Find where the given text appears and provide that cell's center as [x, y] coordinate. 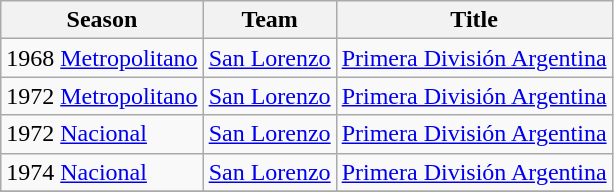
Title [474, 20]
1972 Metropolitano [102, 96]
Team [270, 20]
Season [102, 20]
1972 Nacional [102, 134]
1968 Metropolitano [102, 58]
1974 Nacional [102, 172]
